Detect which cell encompasses the target text, then output its [X, Y] center coordinate. 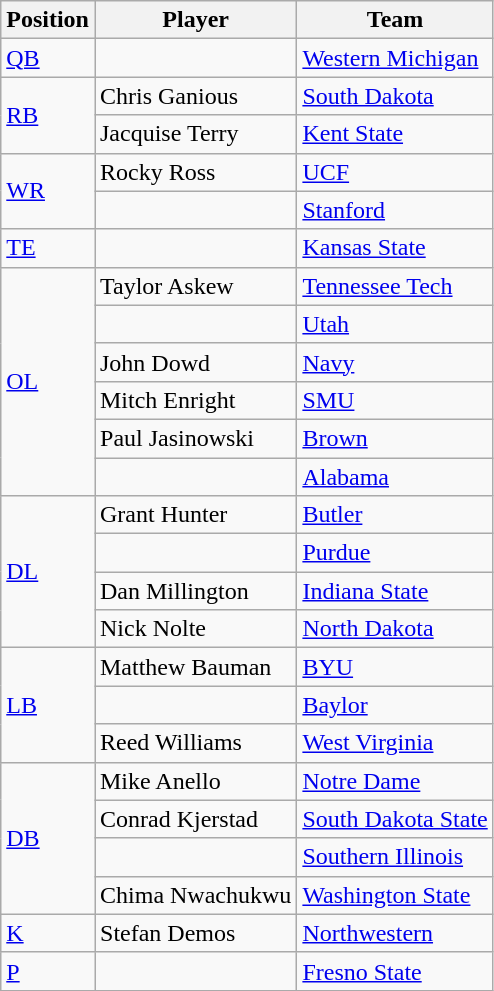
Nick Nolte [195, 629]
Northwestern [395, 933]
Paul Jasinowski [195, 438]
Western Michigan [395, 58]
Alabama [395, 477]
South Dakota State [395, 819]
Position [48, 20]
Washington State [395, 895]
Rocky Ross [195, 172]
Utah [395, 324]
Fresno State [395, 971]
Stanford [395, 210]
Kansas State [395, 248]
South Dakota [395, 96]
Dan Millington [195, 591]
SMU [395, 400]
Chima Nwachukwu [195, 895]
John Dowd [195, 362]
Team [395, 20]
Purdue [395, 553]
Chris Ganious [195, 96]
Notre Dame [395, 781]
West Virginia [395, 743]
UCF [395, 172]
Kent State [395, 134]
OL [48, 381]
Conrad Kjerstad [195, 819]
Indiana State [395, 591]
DB [48, 838]
Jacquise Terry [195, 134]
K [48, 933]
QB [48, 58]
TE [48, 248]
Tennessee Tech [395, 286]
BYU [395, 667]
Matthew Bauman [195, 667]
Brown [395, 438]
Baylor [395, 705]
Butler [395, 515]
LB [48, 705]
Navy [395, 362]
Mitch Enright [195, 400]
Player [195, 20]
North Dakota [395, 629]
Reed Williams [195, 743]
RB [48, 115]
Southern Illinois [395, 857]
Stefan Demos [195, 933]
P [48, 971]
Taylor Askew [195, 286]
Grant Hunter [195, 515]
Mike Anello [195, 781]
DL [48, 572]
WR [48, 191]
